Capture the cell that displays the provided text and extract its [X, Y] central coordinate. 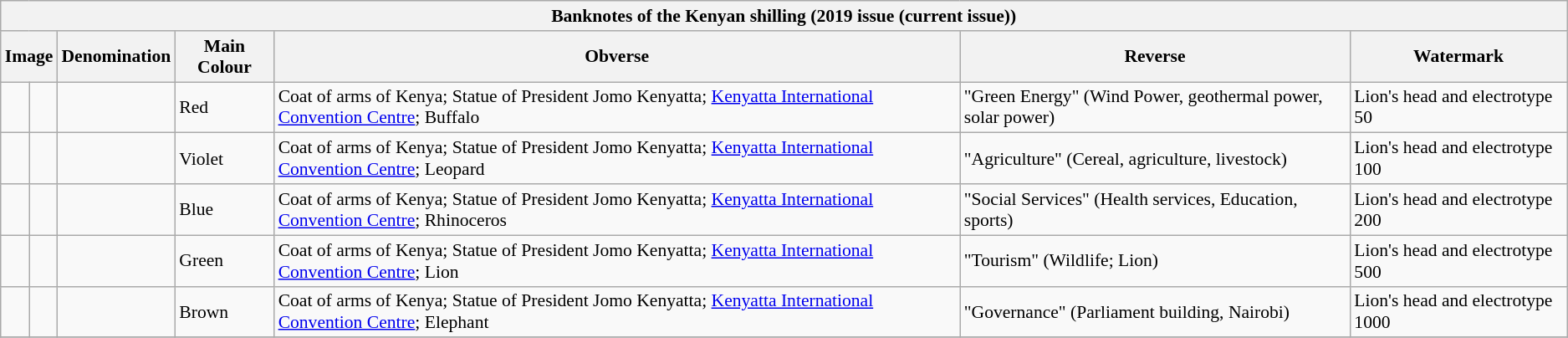
Obverse [617, 57]
Coat of arms of Kenya; Statue of President Jomo Kenyatta; Kenyatta International Convention Centre; Elephant [617, 311]
"Agriculture" (Cereal, agriculture, livestock) [1156, 159]
Reverse [1156, 57]
Lion's head and electrotype 1000 [1458, 311]
"Social Services" (Health services, Education, sports) [1156, 209]
"Tourism" (Wildlife; Lion) [1156, 261]
Main Colour [224, 57]
Green [224, 261]
Lion's head and electrotype 500 [1458, 261]
Banknotes of the Kenyan shilling (2019 issue (current issue)) [784, 16]
Lion's head and electrotype 50 [1458, 107]
Coat of arms of Kenya; Statue of President Jomo Kenyatta; Kenyatta International Convention Centre; Buffalo [617, 107]
Red [224, 107]
Brown [224, 311]
Denomination [115, 57]
Blue [224, 209]
Coat of arms of Kenya; Statue of President Jomo Kenyatta; Kenyatta International Convention Centre; Lion [617, 261]
Coat of arms of Kenya; Statue of President Jomo Kenyatta; Kenyatta International Convention Centre; Rhinoceros [617, 209]
Image [29, 57]
Violet [224, 159]
Lion's head and electrotype 200 [1458, 209]
"Green Energy" (Wind Power, geothermal power, solar power) [1156, 107]
Watermark [1458, 57]
Lion's head and electrotype 100 [1458, 159]
"Governance" (Parliament building, Nairobi) [1156, 311]
Coat of arms of Kenya; Statue of President Jomo Kenyatta; Kenyatta International Convention Centre; Leopard [617, 159]
